Search for the cell housing the specified text and yield its [X, Y] center coordinate. 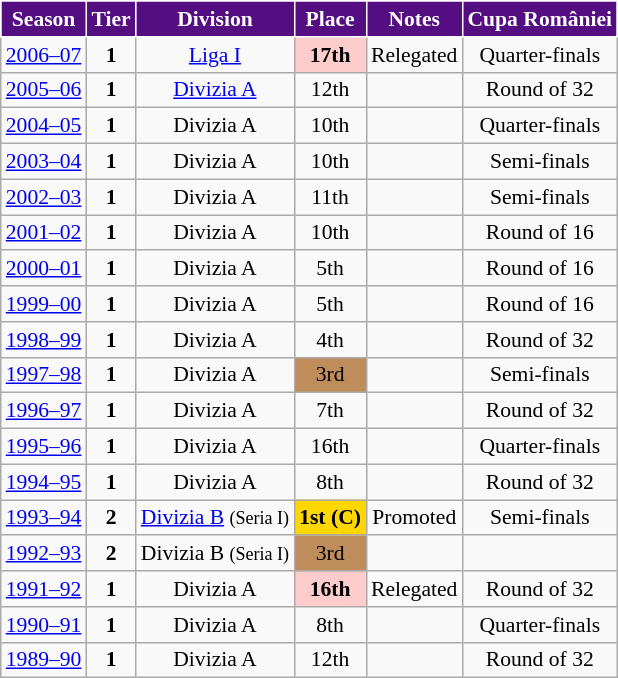
2005–06 [44, 90]
1998–99 [44, 340]
1999–00 [44, 304]
1996–97 [44, 411]
Cupa României [540, 19]
1992–93 [44, 554]
1989–90 [44, 660]
1st (C) [330, 518]
2002–03 [44, 197]
2003–04 [44, 162]
2004–05 [44, 126]
Liga I [215, 55]
1994–95 [44, 482]
Place [330, 19]
1991–92 [44, 589]
Season [44, 19]
1997–98 [44, 375]
1990–91 [44, 625]
17th [330, 55]
11th [330, 197]
2006–07 [44, 55]
2001–02 [44, 233]
1995–96 [44, 447]
2000–01 [44, 269]
Promoted [414, 518]
Notes [414, 19]
7th [330, 411]
Tier [110, 19]
4th [330, 340]
Division [215, 19]
1993–94 [44, 518]
